Provide the (x, y) coordinate of the cell's center where the given text is located.  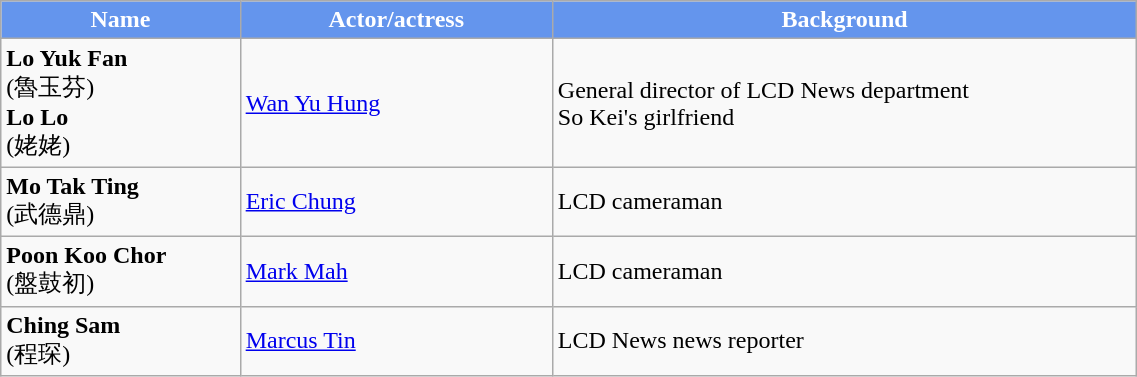
Ching Sam(程琛) (120, 341)
Name (120, 20)
LCD News news reporter (844, 341)
Mark Mah (396, 271)
Background (844, 20)
Actor/actress (396, 20)
Wan Yu Hung (396, 103)
Poon Koo Chor(盤鼓初) (120, 271)
General director of LCD News departmentSo Kei's girlfriend (844, 103)
Eric Chung (396, 202)
Mo Tak Ting(武德鼎) (120, 202)
Lo Yuk Fan(魯玉芬)Lo Lo(姥姥) (120, 103)
Marcus Tin (396, 341)
